Scan for the cell matching the given text and deliver its [X, Y] coordinate at center. 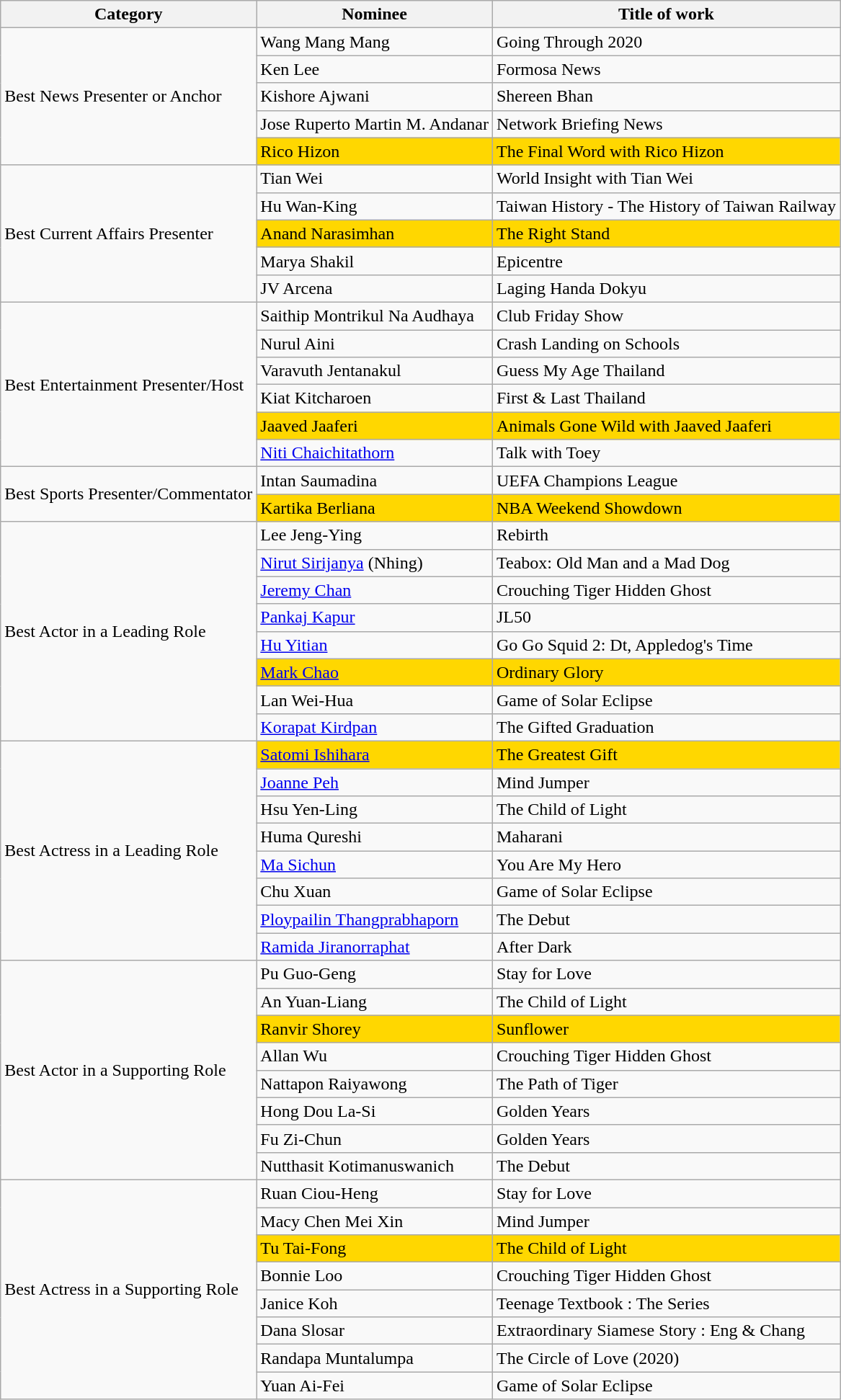
JV Arcena [375, 288]
Fu Zi-Chun [375, 1138]
Teabox: Old Man and a Mad Dog [666, 563]
Kishore Ajwani [375, 97]
Varavuth Jentanakul [375, 371]
Best News Presenter or Anchor [128, 97]
Lan Wei-Hua [375, 700]
Allan Wu [375, 1056]
The Circle of Love (2020) [666, 1358]
The Greatest Gift [666, 754]
Going Through 2020 [666, 42]
The Final Word with Rico Hizon [666, 151]
World Insight with Tian Wei [666, 179]
JL50 [666, 617]
Nirut Sirijanya (Nhing) [375, 563]
Hu Wan-King [375, 206]
Best Sports Presenter/Commentator [128, 494]
Yuan Ai-Fei [375, 1386]
Animals Gone Wild with Jaaved Jaaferi [666, 426]
Taiwan History - The History of Taiwan Railway [666, 206]
Hsu Yen-Ling [375, 810]
Best Actress in a Leading Role [128, 850]
Ploypailin Thangprabhaporn [375, 919]
Hu Yitian [375, 645]
Sunflower [666, 1029]
Intan Saumadina [375, 481]
Kiat Kitcharoen [375, 398]
Wang Mang Mang [375, 42]
Ordinary Glory [666, 672]
Network Briefing News [666, 124]
Mark Chao [375, 672]
Formosa News [666, 69]
Joanne Peh [375, 782]
Randapa Muntalumpa [375, 1358]
Korapat Kirdpan [375, 727]
Hong Dou La-Si [375, 1111]
Ma Sichun [375, 865]
Pu Guo-Geng [375, 974]
Teenage Textbook : The Series [666, 1303]
Club Friday Show [666, 316]
Lee Jeng-Ying [375, 535]
After Dark [666, 947]
Ramida Jiranorraphat [375, 947]
Saithip Montrikul Na Audhaya [375, 316]
UEFA Champions League [666, 481]
An Yuan-Liang [375, 1002]
Jeremy Chan [375, 590]
Talk with Toey [666, 453]
Anand Narasimhan [375, 233]
Dana Slosar [375, 1331]
Bonnie Loo [375, 1276]
Best Actor in a Supporting Role [128, 1070]
Shereen Bhan [666, 97]
Janice Koh [375, 1303]
Ruan Ciou-Heng [375, 1193]
Crash Landing on Schools [666, 344]
Ken Lee [375, 69]
First & Last Thailand [666, 398]
The Right Stand [666, 233]
Rico Hizon [375, 151]
Best Entertainment Presenter/Host [128, 384]
Rebirth [666, 535]
Category [128, 14]
Marya Shakil [375, 261]
Ranvir Shorey [375, 1029]
Jaaved Jaaferi [375, 426]
You Are My Hero [666, 865]
The Path of Tiger [666, 1084]
Extraordinary Siamese Story : Eng & Chang [666, 1331]
Epicentre [666, 261]
Tu Tai-Fong [375, 1249]
Laging Handa Dokyu [666, 288]
Chu Xuan [375, 892]
Nurul Aini [375, 344]
Guess My Age Thailand [666, 371]
Niti Chaichitathorn [375, 453]
Macy Chen Mei Xin [375, 1221]
Satomi Ishihara [375, 754]
Best Current Affairs Presenter [128, 233]
Best Actor in a Leading Role [128, 631]
Best Actress in a Supporting Role [128, 1289]
Maharani [666, 837]
Jose Ruperto Martin M. Andanar [375, 124]
Kartika Berliana [375, 508]
Nattapon Raiyawong [375, 1084]
Title of work [666, 14]
The Gifted Graduation [666, 727]
Pankaj Kapur [375, 617]
Nutthasit Kotimanuswanich [375, 1166]
NBA Weekend Showdown [666, 508]
Go Go Squid 2: Dt, Appledog's Time [666, 645]
Nominee [375, 14]
Tian Wei [375, 179]
Huma Qureshi [375, 837]
